Return [x, y] of the center of cell containing provided text 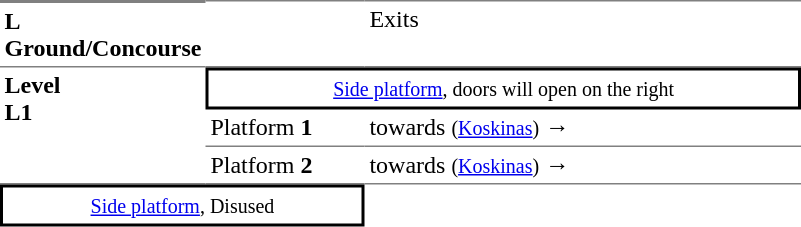
Exits [583, 34]
Platform 1 [286, 129]
LGround/Concourse [103, 34]
LevelL1 [103, 126]
Platform 2 [286, 166]
Side platform, Disused [182, 205]
